Return the [x, y] coordinate for the center point of the cell that contains the specified text.  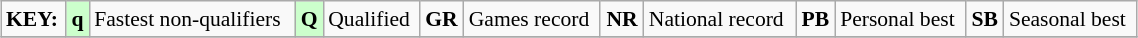
National record [720, 19]
GR [442, 19]
NR [622, 19]
Fastest non-qualifiers [192, 19]
Qualified [371, 19]
SB [985, 19]
q [78, 19]
Seasonal best [1070, 19]
PB [816, 19]
Games record [532, 19]
KEY: [34, 19]
Q [309, 19]
Personal best [900, 19]
